Return [X, Y] of the center of cell containing provided text 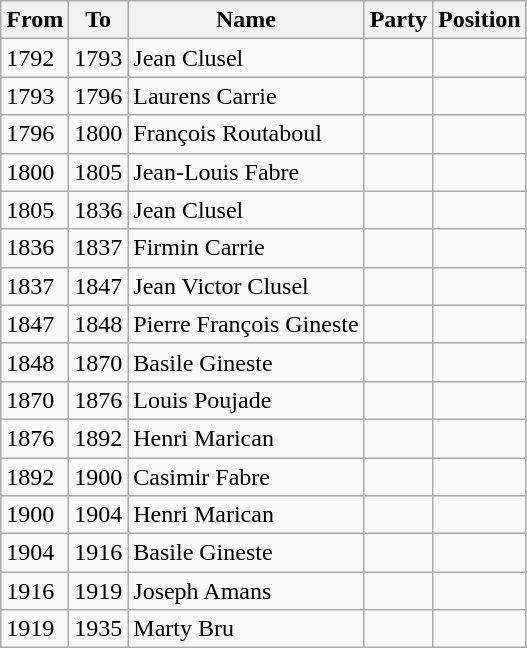
Party [398, 20]
Jean Victor Clusel [246, 286]
Casimir Fabre [246, 477]
Name [246, 20]
Position [479, 20]
Firmin Carrie [246, 248]
Laurens Carrie [246, 96]
1935 [98, 629]
Marty Bru [246, 629]
François Routaboul [246, 134]
Jean-Louis Fabre [246, 172]
Louis Poujade [246, 400]
Pierre François Gineste [246, 324]
To [98, 20]
From [35, 20]
Joseph Amans [246, 591]
1792 [35, 58]
